Determine the (x, y) coordinate at the center of the cell enclosing the given text.  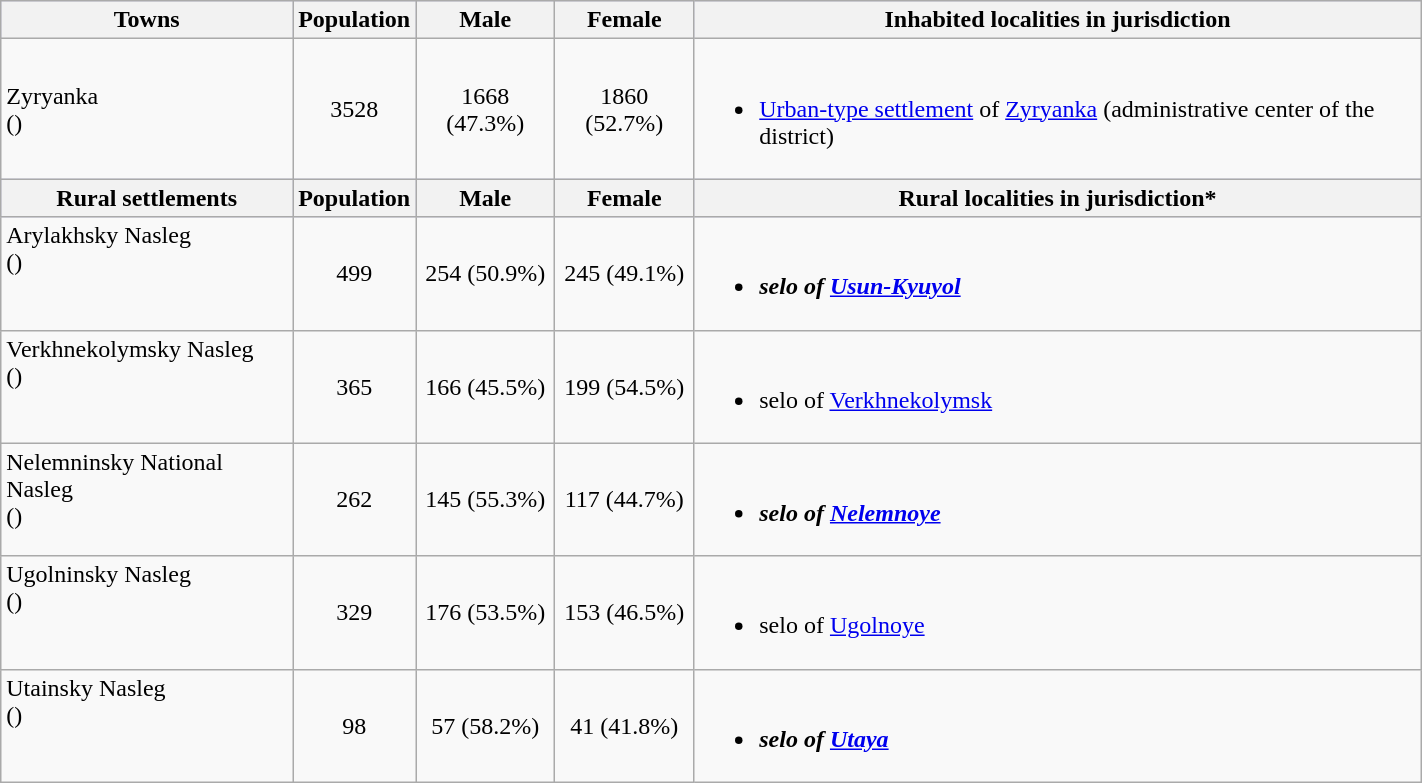
selo of Usun-Kyuyol (1058, 274)
Inhabited localities in jurisdiction (1058, 20)
selo of Utaya (1058, 726)
Verkhnekolymsky Nasleg() (147, 386)
117 (44.7%) (624, 500)
245 (49.1%) (624, 274)
254 (50.9%) (486, 274)
365 (354, 386)
selo of Ugolnoye (1058, 612)
Urban-type settlement of Zyryanka (administrative center of the district) (1058, 109)
Zyryanka() (147, 109)
Rural settlements (147, 198)
98 (354, 726)
145 (55.3%) (486, 500)
153 (46.5%) (624, 612)
selo of Verkhnekolymsk (1058, 386)
Arylakhsky Nasleg() (147, 274)
499 (354, 274)
Nelemninsky National Nasleg() (147, 500)
329 (354, 612)
41 (41.8%) (624, 726)
Ugolninsky Nasleg() (147, 612)
1668 (47.3%) (486, 109)
262 (354, 500)
176 (53.5%) (486, 612)
selo of Nelemnoye (1058, 500)
Towns (147, 20)
3528 (354, 109)
199 (54.5%) (624, 386)
1860 (52.7%) (624, 109)
Utainsky Nasleg() (147, 726)
57 (58.2%) (486, 726)
Rural localities in jurisdiction* (1058, 198)
166 (45.5%) (486, 386)
